Pinpoint the cell where the given text exists, returning its (x, y) midpoint coordinate. 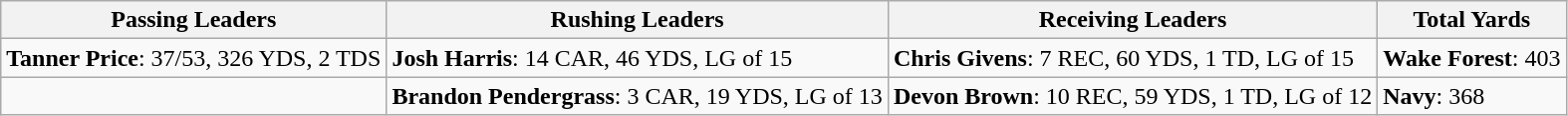
Brandon Pendergrass: 3 CAR, 19 YDS, LG of 13 (638, 96)
Josh Harris: 14 CAR, 46 YDS, LG of 15 (638, 58)
Devon Brown: 10 REC, 59 YDS, 1 TD, LG of 12 (1132, 96)
Navy: 368 (1472, 96)
Tanner Price: 37/53, 326 YDS, 2 TDS (193, 58)
Passing Leaders (193, 20)
Wake Forest: 403 (1472, 58)
Total Yards (1472, 20)
Receiving Leaders (1132, 20)
Rushing Leaders (638, 20)
Chris Givens: 7 REC, 60 YDS, 1 TD, LG of 15 (1132, 58)
